Capture the cell that displays the provided text and extract its [X, Y] central coordinate. 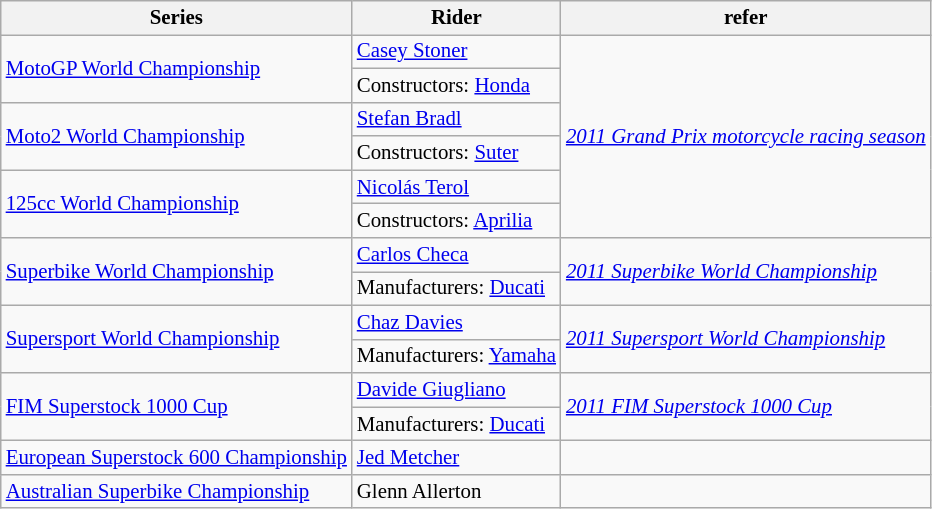
Rider [456, 18]
FIM Superstock 1000 Cup [176, 407]
Supersport World Championship [176, 339]
Constructors: Honda [456, 85]
Constructors: Aprilia [456, 221]
Casey Stoner [456, 51]
Constructors: Suter [456, 153]
2011 Grand Prix motorcycle racing season [746, 136]
Australian Superbike Championship [176, 491]
Davide Giugliano [456, 390]
125cc World Championship [176, 204]
European Superstock 600 Championship [176, 458]
Manufacturers: Yamaha [456, 356]
Chaz Davies [456, 322]
2011 Supersport World Championship [746, 339]
Glenn Allerton [456, 491]
Moto2 World Championship [176, 136]
Nicolás Terol [456, 187]
refer [746, 18]
MotoGP World Championship [176, 68]
Stefan Bradl [456, 119]
Jed Metcher [456, 458]
2011 Superbike World Championship [746, 272]
Superbike World Championship [176, 272]
Series [176, 18]
2011 FIM Superstock 1000 Cup [746, 407]
Carlos Checa [456, 255]
